Scan for the cell matching the given text and deliver its [x, y] coordinate at center. 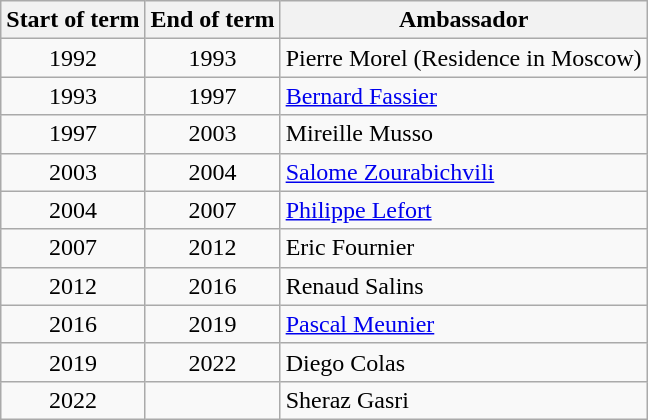
Salome Zourabichvili [464, 172]
Eric Fournier [464, 248]
Bernard Fassier [464, 96]
End of term [212, 20]
Pascal Meunier [464, 324]
1992 [73, 58]
Renaud Salins [464, 286]
Mireille Musso [464, 134]
Start of term [73, 20]
Diego Colas [464, 362]
Sheraz Gasri [464, 400]
Ambassador [464, 20]
Philippe Lefort [464, 210]
Pierre Morel (Residence in Moscow) [464, 58]
